Search for the cell housing the specified text and yield its (X, Y) center coordinate. 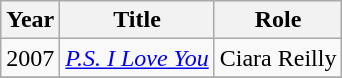
2007 (30, 58)
Title (137, 20)
Year (30, 20)
Ciara Reilly (278, 58)
P.S. I Love You (137, 58)
Role (278, 20)
